For the text-containing cell, return its midpoint in (x, y) coordinate format. 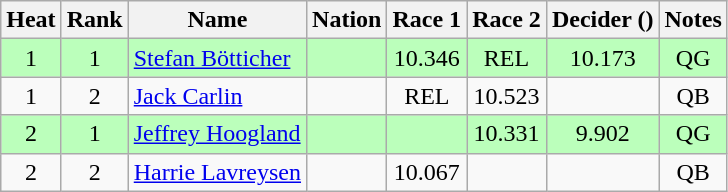
Race 1 (427, 20)
Harrie Lavreysen (217, 172)
10.331 (507, 134)
Race 2 (507, 20)
Notes (693, 20)
Stefan Bötticher (217, 58)
Heat (31, 20)
Jack Carlin (217, 96)
10.523 (507, 96)
9.902 (602, 134)
Nation (347, 20)
10.173 (602, 58)
Decider () (602, 20)
Rank (94, 20)
Jeffrey Hoogland (217, 134)
10.067 (427, 172)
10.346 (427, 58)
Name (217, 20)
